From the cell containing the given text, extract its center point as [X, Y] coordinate. 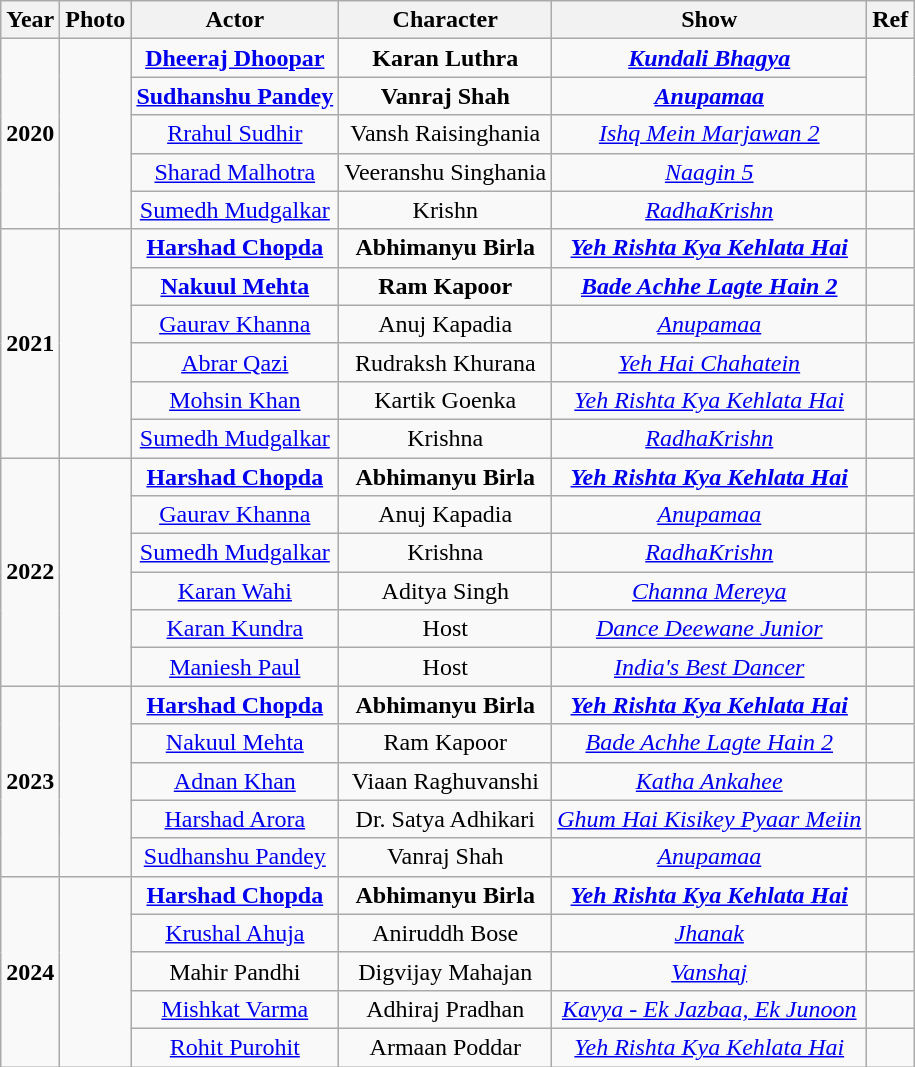
Kavya - Ek Jazbaa, Ek Junoon [710, 1009]
Vansh Raisinghania [446, 134]
Dheeraj Dhoopar [235, 58]
Photo [96, 20]
Yeh Hai Chahatein [710, 362]
Adhiraj Pradhan [446, 1009]
Naagin 5 [710, 172]
2022 [30, 572]
Year [30, 20]
Armaan Poddar [446, 1047]
Mahir Pandhi [235, 971]
Actor [235, 20]
Maniesh Paul [235, 667]
Ghum Hai Kisikey Pyaar Meiin [710, 819]
Viaan Raghuvanshi [446, 781]
Kundali Bhagya [710, 58]
Aniruddh Bose [446, 933]
Kartik Goenka [446, 400]
Karan Kundra [235, 629]
2020 [30, 134]
Mohsin Khan [235, 400]
Adnan Khan [235, 781]
Abrar Qazi [235, 362]
Digvijay Mahajan [446, 971]
2021 [30, 343]
Veeranshu Singhania [446, 172]
Ref [890, 20]
Channa Mereya [710, 591]
Mishkat Varma [235, 1009]
Karan Wahi [235, 591]
Krishn [446, 210]
Dr. Satya Adhikari [446, 819]
Katha Ankahee [710, 781]
Dance Deewane Junior [710, 629]
Character [446, 20]
Krushal Ahuja [235, 933]
Rrahul Sudhir [235, 134]
Harshad Arora [235, 819]
Aditya Singh [446, 591]
Vanshaj [710, 971]
2023 [30, 781]
Karan Luthra [446, 58]
Ishq Mein Marjawan 2 [710, 134]
Rohit Purohit [235, 1047]
Show [710, 20]
India's Best Dancer [710, 667]
Rudraksh Khurana [446, 362]
Sharad Malhotra [235, 172]
Jhanak [710, 933]
2024 [30, 971]
